Return the [x, y] coordinate for the center point of the cell that contains the specified text.  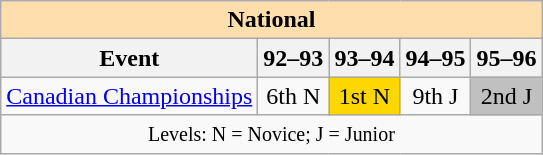
94–95 [436, 58]
Levels: N = Novice; J = Junior [272, 134]
6th N [294, 96]
Event [130, 58]
95–96 [506, 58]
93–94 [364, 58]
1st N [364, 96]
Canadian Championships [130, 96]
92–93 [294, 58]
9th J [436, 96]
National [272, 20]
2nd J [506, 96]
